Identify which cell holds the provided text, then report its [X, Y] central coordinate. 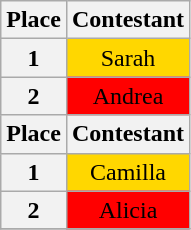
Alicia [128, 210]
Camilla [128, 172]
Andrea [128, 96]
Sarah [128, 58]
